From the cell containing the given text, extract its center point as [x, y] coordinate. 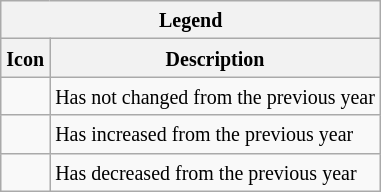
Icon [26, 58]
Description [216, 58]
Has not changed from the previous year [216, 96]
Legend [191, 20]
Has increased from the previous year [216, 134]
Has decreased from the previous year [216, 172]
